For the text-containing cell, return its midpoint in [x, y] coordinate format. 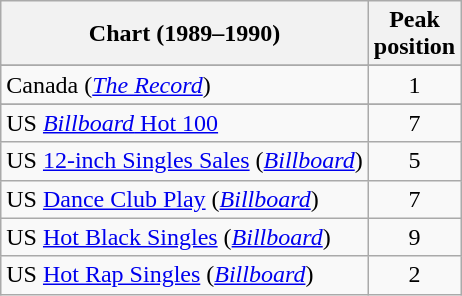
9 [414, 237]
US Hot Black Singles (Billboard) [185, 237]
Chart (1989–1990) [185, 34]
US Dance Club Play (Billboard) [185, 199]
1 [414, 85]
2 [414, 275]
US Billboard Hot 100 [185, 123]
US Hot Rap Singles (Billboard) [185, 275]
Peakposition [414, 34]
Canada (The Record) [185, 85]
5 [414, 161]
US 12-inch Singles Sales (Billboard) [185, 161]
